From the cell containing the given text, extract its center point as [x, y] coordinate. 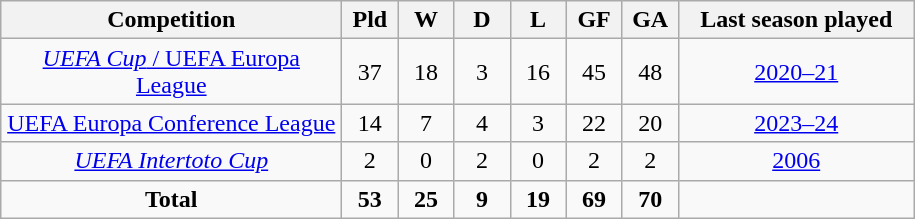
45 [594, 72]
UEFA Intertoto Cup [172, 161]
UEFA Cup / UEFA Europa League [172, 72]
70 [650, 199]
19 [538, 199]
16 [538, 72]
25 [426, 199]
69 [594, 199]
Last season played [796, 20]
20 [650, 123]
GA [650, 20]
48 [650, 72]
2023–24 [796, 123]
37 [370, 72]
53 [370, 199]
9 [482, 199]
Competition [172, 20]
Pld [370, 20]
2006 [796, 161]
2020–21 [796, 72]
18 [426, 72]
W [426, 20]
L [538, 20]
14 [370, 123]
UEFA Europa Conference League [172, 123]
D [482, 20]
GF [594, 20]
22 [594, 123]
Total [172, 199]
4 [482, 123]
7 [426, 123]
